For the text-containing cell, return its midpoint in (X, Y) coordinate format. 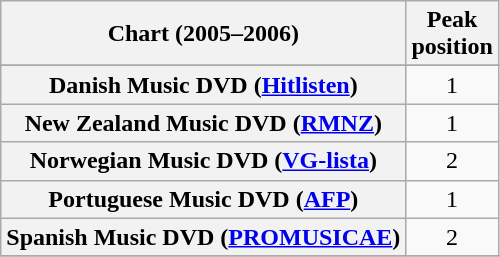
Norwegian Music DVD (VG-lista) (204, 161)
Peakposition (452, 34)
Portuguese Music DVD (AFP) (204, 199)
New Zealand Music DVD (RMNZ) (204, 123)
Spanish Music DVD (PROMUSICAE) (204, 237)
Chart (2005–2006) (204, 34)
Danish Music DVD (Hitlisten) (204, 85)
